Pinpoint the cell where the given text exists, returning its [x, y] midpoint coordinate. 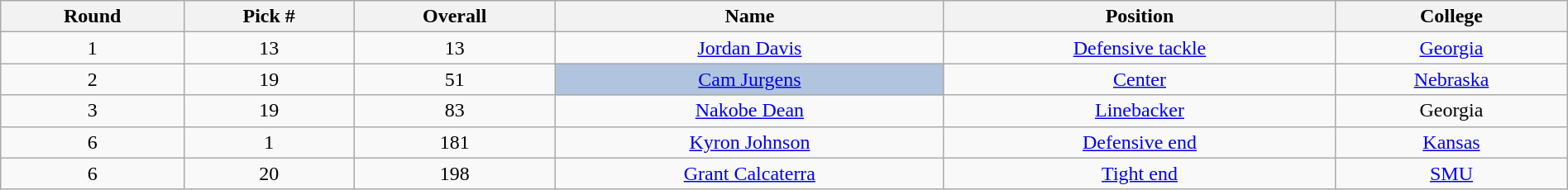
20 [270, 173]
83 [455, 111]
Tight end [1140, 173]
Defensive tackle [1140, 48]
Name [750, 17]
181 [455, 142]
Pick # [270, 17]
Jordan Davis [750, 48]
Grant Calcaterra [750, 173]
College [1452, 17]
Round [93, 17]
SMU [1452, 173]
Center [1140, 79]
Nakobe Dean [750, 111]
51 [455, 79]
Overall [455, 17]
198 [455, 173]
Defensive end [1140, 142]
3 [93, 111]
Nebraska [1452, 79]
Kansas [1452, 142]
2 [93, 79]
Cam Jurgens [750, 79]
Linebacker [1140, 111]
Position [1140, 17]
Kyron Johnson [750, 142]
